Capture the cell that displays the provided text and extract its (X, Y) central coordinate. 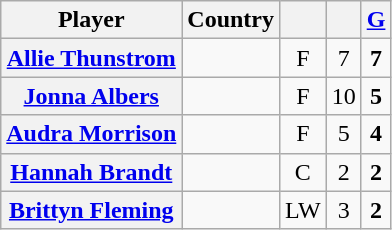
Country (231, 20)
10 (344, 96)
3 (344, 210)
Jonna Albers (92, 96)
Allie Thunstrom (92, 58)
Hannah Brandt (92, 172)
Brittyn Fleming (92, 210)
Audra Morrison (92, 134)
4 (376, 134)
C (304, 172)
LW (304, 210)
G (376, 20)
Player (92, 20)
